Identify which cell holds the provided text, then report its (X, Y) central coordinate. 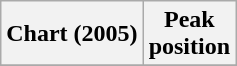
Peak position (189, 34)
Chart (2005) (72, 34)
